For the text-containing cell, return its midpoint in (X, Y) coordinate format. 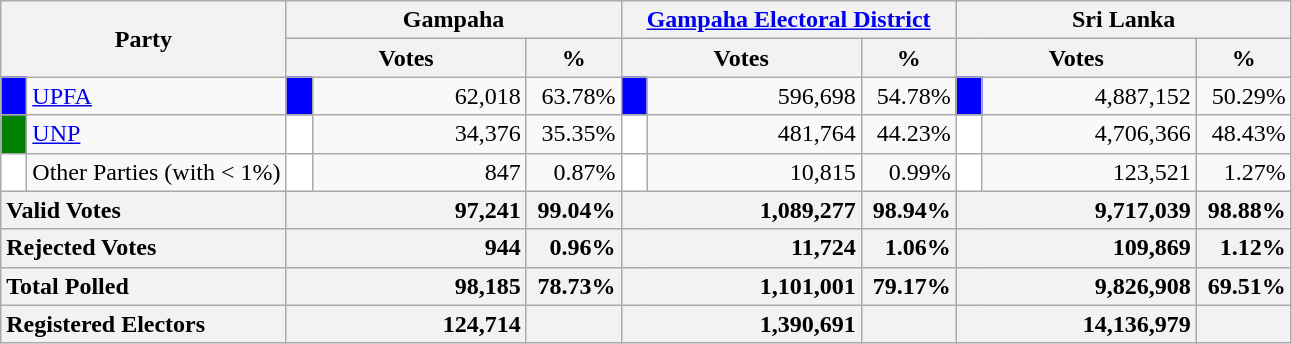
9,717,039 (1076, 210)
10,815 (754, 172)
79.17% (908, 286)
Gampaha Electoral District (788, 20)
1.12% (1244, 248)
0.96% (574, 248)
1.27% (1244, 172)
35.35% (574, 134)
78.73% (574, 286)
UNP (156, 134)
44.23% (908, 134)
944 (406, 248)
50.29% (1244, 96)
69.51% (1244, 286)
Valid Votes (144, 210)
4,706,366 (1089, 134)
Sri Lanka (1124, 20)
UPFA (156, 96)
Other Parties (with < 1%) (156, 172)
97,241 (406, 210)
63.78% (574, 96)
124,714 (406, 324)
34,376 (419, 134)
9,826,908 (1076, 286)
14,136,979 (1076, 324)
0.87% (574, 172)
847 (419, 172)
481,764 (754, 134)
Rejected Votes (144, 248)
4,887,152 (1089, 96)
1,089,277 (741, 210)
1.06% (908, 248)
Total Polled (144, 286)
Gampaha (454, 20)
54.78% (908, 96)
99.04% (574, 210)
1,101,001 (741, 286)
123,521 (1089, 172)
98.94% (908, 210)
48.43% (1244, 134)
0.99% (908, 172)
Registered Electors (144, 324)
109,869 (1076, 248)
Party (144, 39)
1,390,691 (741, 324)
11,724 (741, 248)
596,698 (754, 96)
62,018 (419, 96)
98,185 (406, 286)
98.88% (1244, 210)
